Return the (X, Y) coordinate for the center point of the cell that contains the specified text.  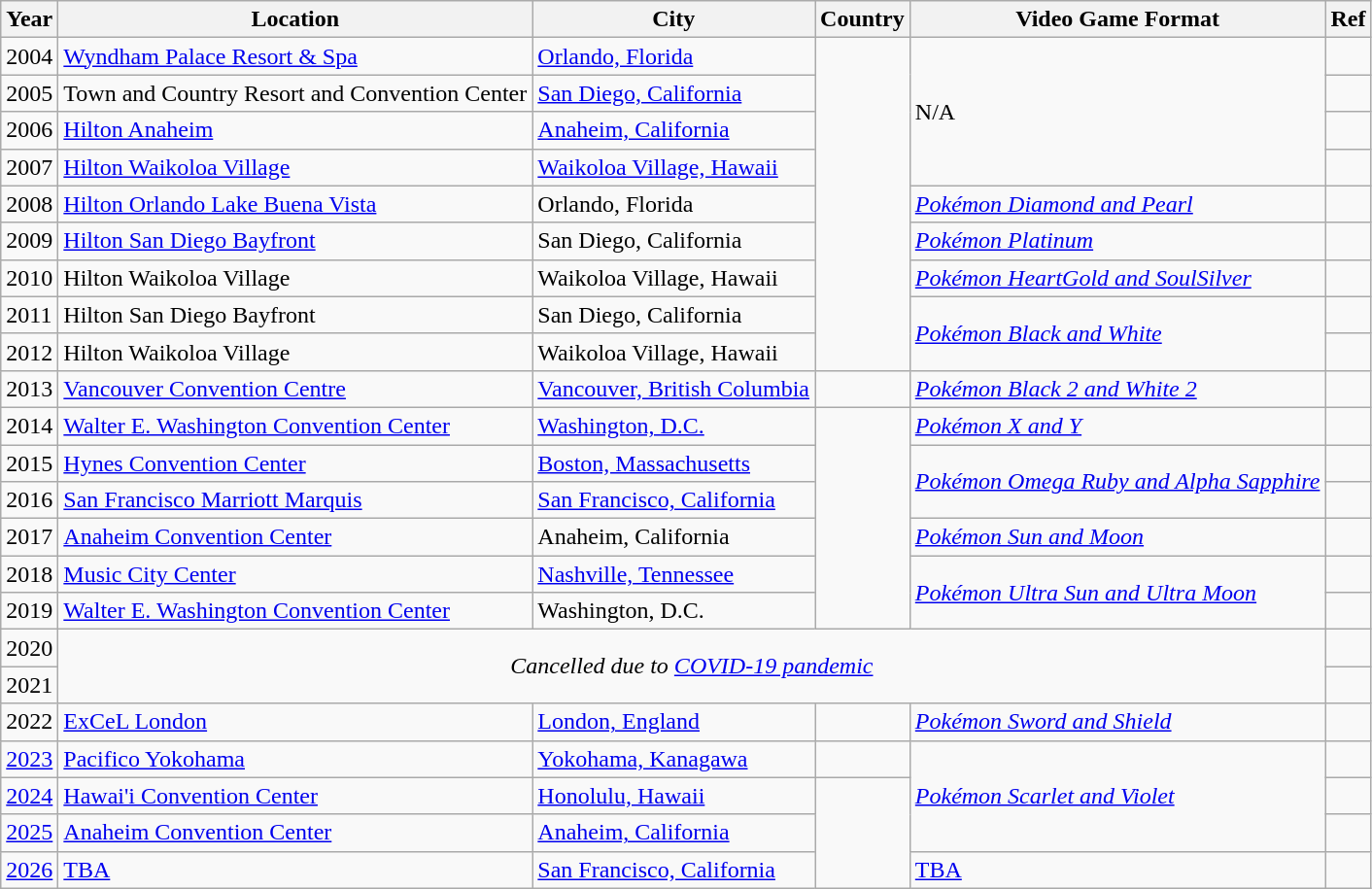
Pokémon HeartGold and SoulSilver (1117, 278)
Cancelled due to COVID-19 pandemic (692, 667)
Nashville, Tennessee (674, 574)
ExCeL London (295, 722)
Pokémon Ultra Sun and Ultra Moon (1117, 593)
2018 (29, 574)
2024 (29, 796)
Year (29, 19)
Location (295, 19)
Hilton Anaheim (295, 130)
Pacifico Yokohama (295, 759)
San Francisco Marriott Marquis (295, 500)
2009 (29, 241)
2005 (29, 93)
2008 (29, 204)
Vancouver Convention Centre (295, 389)
City (674, 19)
Pokémon Sword and Shield (1117, 722)
2023 (29, 759)
Pokémon X and Y (1117, 426)
Pokémon Scarlet and Violet (1117, 796)
2020 (29, 648)
Video Game Format (1117, 19)
Pokémon Diamond and Pearl (1117, 204)
2022 (29, 722)
2006 (29, 130)
2025 (29, 833)
2012 (29, 352)
2007 (29, 167)
Pokémon Omega Ruby and Alpha Sapphire (1117, 482)
2004 (29, 56)
Country (863, 19)
Wyndham Palace Resort & Spa (295, 56)
2019 (29, 611)
Music City Center (295, 574)
2014 (29, 426)
Pokémon Sun and Moon (1117, 537)
2013 (29, 389)
N/A (1117, 112)
Town and Country Resort and Convention Center (295, 93)
Pokémon Black 2 and White 2 (1117, 389)
Hynes Convention Center (295, 463)
Yokohama, Kanagawa (674, 759)
2015 (29, 463)
London, England (674, 722)
2011 (29, 315)
Ref (1349, 19)
Honolulu, Hawaii (674, 796)
Hawai'i Convention Center (295, 796)
2026 (29, 870)
2017 (29, 537)
Vancouver, British Columbia (674, 389)
2016 (29, 500)
2010 (29, 278)
Pokémon Black and White (1117, 333)
Boston, Massachusetts (674, 463)
Pokémon Platinum (1117, 241)
2021 (29, 685)
Hilton Orlando Lake Buena Vista (295, 204)
